Extract the [x, y] coordinate from the center of the cell holding the provided text.  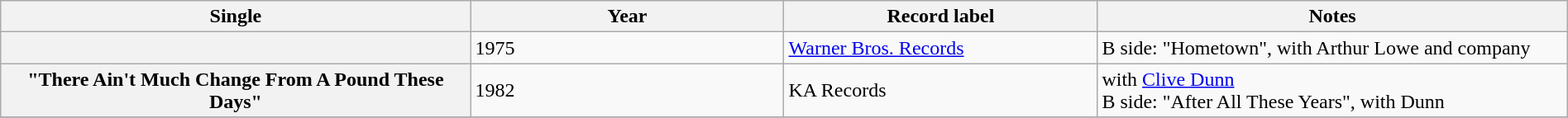
KA Records [941, 91]
Year [627, 17]
1982 [627, 91]
Single [236, 17]
Warner Bros. Records [941, 48]
Notes [1332, 17]
B side: "Hometown", with Arthur Lowe and company [1332, 48]
Record label [941, 17]
"There Ain't Much Change From A Pound These Days" [236, 91]
with Clive DunnB side: "After All These Years", with Dunn [1332, 91]
1975 [627, 48]
